Determine the [X, Y] coordinate at the center of the cell enclosing the given text.  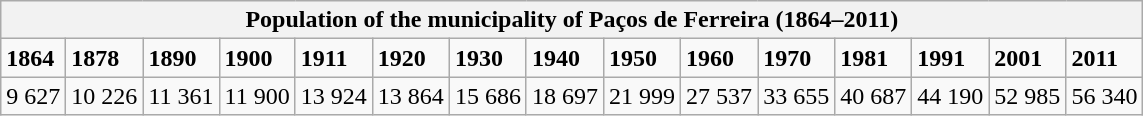
1900 [257, 58]
40 687 [874, 96]
44 190 [950, 96]
1940 [564, 58]
Population of the municipality of Paços de Ferreira (1864–2011) [572, 20]
1930 [488, 58]
21 999 [642, 96]
1920 [410, 58]
10 226 [104, 96]
15 686 [488, 96]
27 537 [720, 96]
1911 [334, 58]
1981 [874, 58]
1950 [642, 58]
13 924 [334, 96]
11 900 [257, 96]
11 361 [181, 96]
1864 [34, 58]
1970 [796, 58]
18 697 [564, 96]
1960 [720, 58]
56 340 [1104, 96]
1878 [104, 58]
33 655 [796, 96]
1890 [181, 58]
9 627 [34, 96]
2011 [1104, 58]
2001 [1028, 58]
13 864 [410, 96]
1991 [950, 58]
52 985 [1028, 96]
